From the cell containing the given text, extract its center point as (x, y) coordinate. 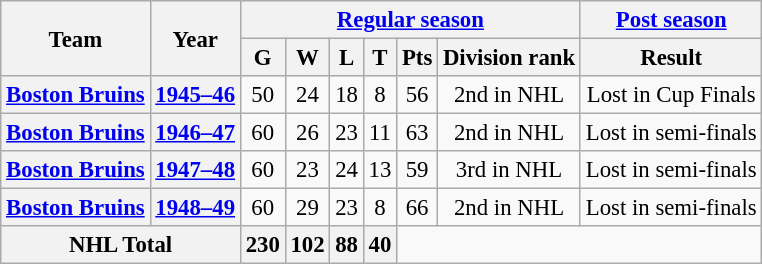
63 (418, 133)
T (380, 58)
G (262, 58)
50 (262, 95)
Division rank (510, 58)
66 (418, 208)
NHL Total (121, 245)
40 (380, 245)
230 (262, 245)
11 (380, 133)
88 (346, 245)
1948–49 (195, 208)
L (346, 58)
18 (346, 95)
Post season (670, 20)
56 (418, 95)
59 (418, 170)
1946–47 (195, 133)
1945–46 (195, 95)
102 (308, 245)
Regular season (410, 20)
Lost in Cup Finals (670, 95)
3rd in NHL (510, 170)
26 (308, 133)
Pts (418, 58)
13 (380, 170)
W (308, 58)
Team (76, 38)
1947–48 (195, 170)
Result (670, 58)
Year (195, 38)
29 (308, 208)
